Provide the (X, Y) coordinate of the cell's center where the given text is located.  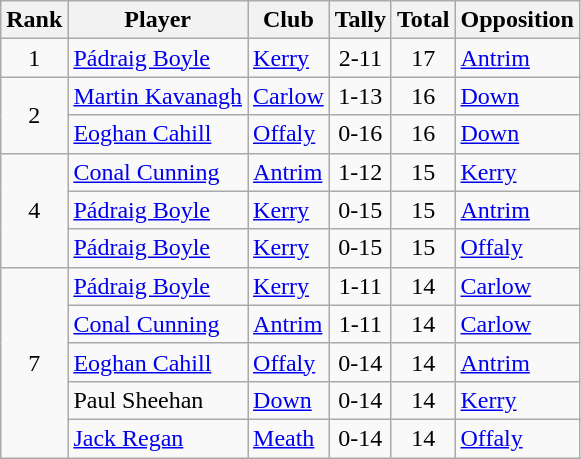
4 (34, 210)
2-11 (360, 58)
Tally (360, 20)
0-16 (360, 134)
Martin Kavanagh (158, 96)
Rank (34, 20)
1-13 (360, 96)
Paul Sheehan (158, 400)
Jack Regan (158, 438)
1-12 (360, 172)
2 (34, 115)
Opposition (517, 20)
17 (423, 58)
7 (34, 362)
1 (34, 58)
Club (289, 20)
Meath (289, 438)
Player (158, 20)
Total (423, 20)
